Find where the given text appears and provide that cell's center as (X, Y) coordinate. 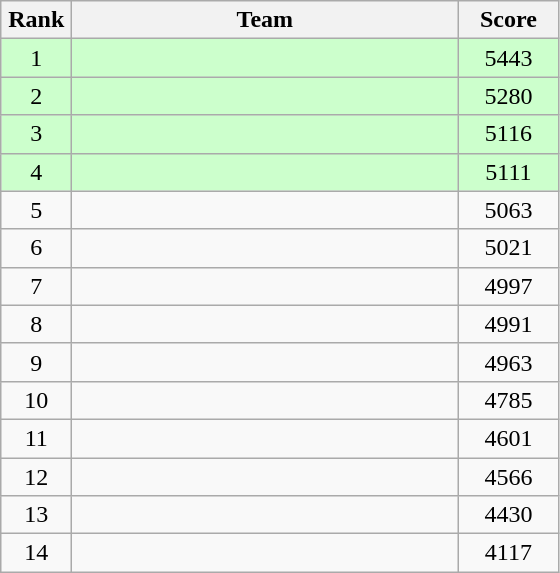
12 (36, 477)
10 (36, 400)
1 (36, 58)
13 (36, 515)
4 (36, 172)
Score (508, 20)
7 (36, 286)
5280 (508, 96)
4785 (508, 400)
4997 (508, 286)
14 (36, 553)
4963 (508, 362)
4430 (508, 515)
5 (36, 210)
Rank (36, 20)
11 (36, 438)
5116 (508, 134)
2 (36, 96)
8 (36, 324)
5021 (508, 248)
5111 (508, 172)
3 (36, 134)
4991 (508, 324)
6 (36, 248)
Team (265, 20)
5063 (508, 210)
4117 (508, 553)
4566 (508, 477)
4601 (508, 438)
5443 (508, 58)
9 (36, 362)
